Capture the cell that displays the provided text and extract its [X, Y] central coordinate. 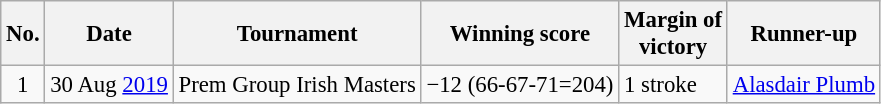
1 [23, 85]
Date [109, 34]
1 stroke [674, 85]
30 Aug 2019 [109, 85]
Margin ofvictory [674, 34]
Tournament [297, 34]
Winning score [520, 34]
Prem Group Irish Masters [297, 85]
−12 (66-67-71=204) [520, 85]
Alasdair Plumb [804, 85]
No. [23, 34]
Runner-up [804, 34]
